Identify which cell holds the provided text, then report its (X, Y) central coordinate. 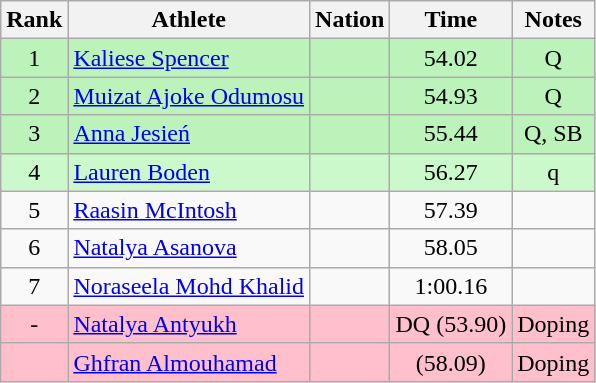
Rank (34, 20)
Anna Jesień (189, 134)
54.93 (451, 96)
Nation (350, 20)
DQ (53.90) (451, 324)
Q, SB (554, 134)
5 (34, 210)
Natalya Asanova (189, 248)
Noraseela Mohd Khalid (189, 286)
58.05 (451, 248)
56.27 (451, 172)
- (34, 324)
1:00.16 (451, 286)
1 (34, 58)
54.02 (451, 58)
7 (34, 286)
Athlete (189, 20)
6 (34, 248)
3 (34, 134)
Time (451, 20)
Raasin McIntosh (189, 210)
q (554, 172)
55.44 (451, 134)
4 (34, 172)
Ghfran Almouhamad (189, 362)
(58.09) (451, 362)
Muizat Ajoke Odumosu (189, 96)
57.39 (451, 210)
Notes (554, 20)
Lauren Boden (189, 172)
Natalya Antyukh (189, 324)
Kaliese Spencer (189, 58)
2 (34, 96)
